Find where the given text appears and provide that cell's center as [X, Y] coordinate. 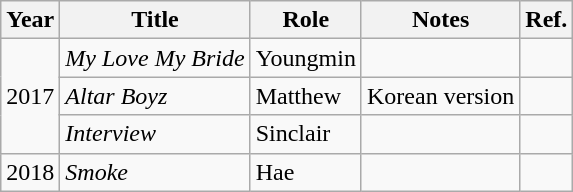
Notes [440, 20]
Smoke [155, 172]
Title [155, 20]
Matthew [306, 96]
Sinclair [306, 134]
Interview [155, 134]
Altar Boyz [155, 96]
Youngmin [306, 58]
2018 [30, 172]
2017 [30, 96]
Korean version [440, 96]
Year [30, 20]
Hae [306, 172]
My Love My Bride [155, 58]
Role [306, 20]
Ref. [546, 20]
